Detect which cell encompasses the target text, then output its [X, Y] center coordinate. 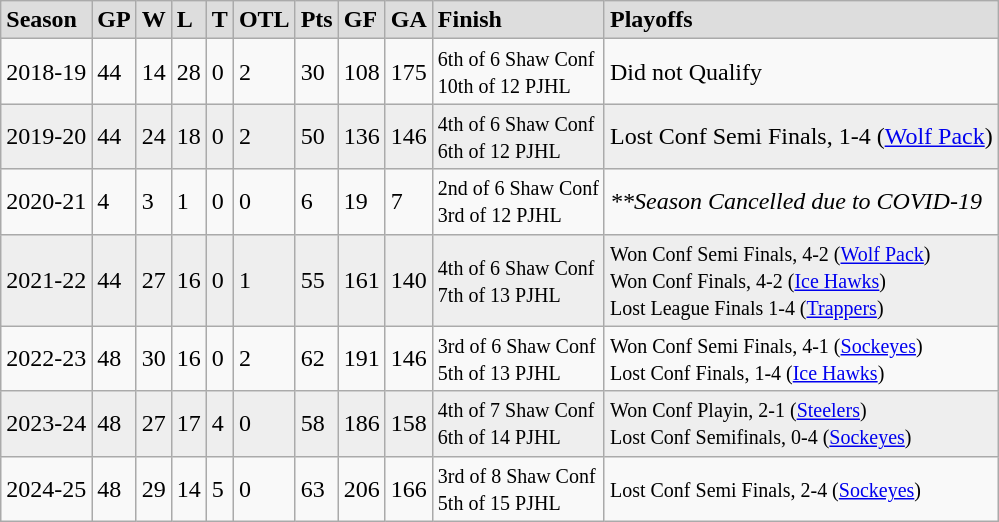
Won Conf Playin, 2-1 (Steelers)Lost Conf Semifinals, 0-4 (Sockeyes) [801, 424]
Season [46, 20]
2023-24 [46, 424]
206 [362, 488]
3 [154, 202]
2nd of 6 Shaw Conf3rd of 12 PJHL [518, 202]
2024-25 [46, 488]
Lost Conf Semi Finals, 2-4 (Sockeyes) [801, 488]
Finish [518, 20]
17 [188, 424]
63 [316, 488]
166 [408, 488]
6th of 6 Shaw Conf10th of 12 PJHL [518, 72]
5 [220, 488]
175 [408, 72]
58 [316, 424]
50 [316, 136]
140 [408, 280]
L [188, 20]
Lost Conf Semi Finals, 1-4 (Wolf Pack) [801, 136]
19 [362, 202]
2019-20 [46, 136]
191 [362, 358]
186 [362, 424]
2021-22 [46, 280]
108 [362, 72]
136 [362, 136]
62 [316, 358]
4th of 6 Shaw Conf6th of 12 PJHL [518, 136]
2018-19 [46, 72]
18 [188, 136]
6 [316, 202]
GF [362, 20]
2020-21 [46, 202]
4th of 6 Shaw Conf7th of 13 PJHL [518, 280]
2022-23 [46, 358]
Won Conf Semi Finals, 4-2 (Wolf Pack)Won Conf Finals, 4-2 (Ice Hawks)Lost League Finals 1-4 (Trappers) [801, 280]
Did not Qualify [801, 72]
W [154, 20]
OTL [264, 20]
T [220, 20]
3rd of 8 Shaw Conf5th of 15 PJHL [518, 488]
158 [408, 424]
55 [316, 280]
29 [154, 488]
Won Conf Semi Finals, 4-1 (Sockeyes)Lost Conf Finals, 1-4 (Ice Hawks) [801, 358]
28 [188, 72]
GP [114, 20]
Playoffs [801, 20]
161 [362, 280]
GA [408, 20]
7 [408, 202]
**Season Cancelled due to COVID-19 [801, 202]
3rd of 6 Shaw Conf5th of 13 PJHL [518, 358]
4th of 7 Shaw Conf6th of 14 PJHL [518, 424]
Pts [316, 20]
24 [154, 136]
